Return [x, y] of the center of cell containing provided text 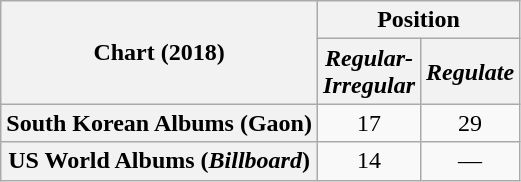
14 [368, 161]
US World Albums (Billboard) [160, 161]
17 [368, 123]
— [470, 161]
Position [418, 20]
29 [470, 123]
Chart (2018) [160, 52]
Regulate [470, 72]
South Korean Albums (Gaon) [160, 123]
Regular-Irregular [368, 72]
